Find where the given text appears and provide that cell's center as [X, Y] coordinate. 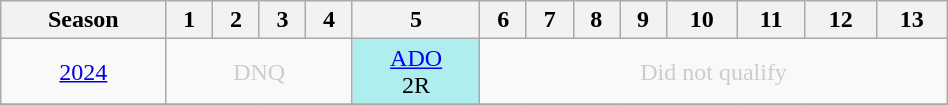
8 [596, 20]
5 [416, 20]
1 [190, 20]
13 [912, 20]
Season [84, 20]
9 [644, 20]
2 [236, 20]
12 [840, 20]
6 [504, 20]
7 [550, 20]
4 [330, 20]
DNQ [259, 72]
11 [771, 20]
10 [702, 20]
Did not qualify [714, 72]
2024 [84, 72]
ADO2R [416, 72]
3 [282, 20]
